Scan for the cell matching the given text and deliver its (X, Y) coordinate at center. 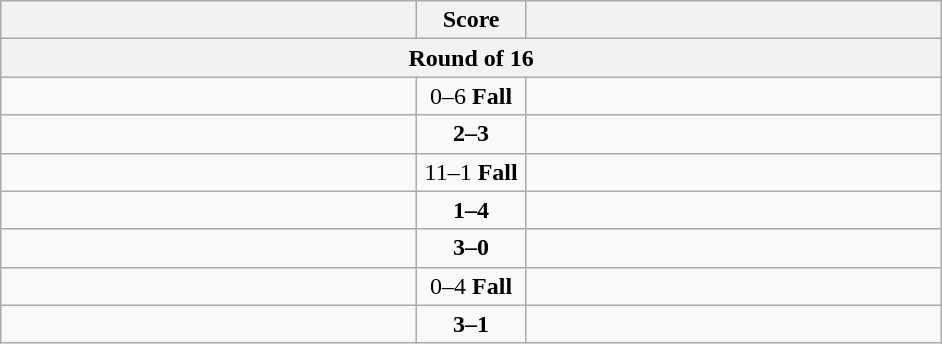
1–4 (472, 210)
Score (472, 20)
11–1 Fall (472, 172)
2–3 (472, 134)
0–6 Fall (472, 96)
3–1 (472, 324)
Round of 16 (472, 58)
3–0 (472, 248)
0–4 Fall (472, 286)
